Identify which cell holds the provided text, then report its [X, Y] central coordinate. 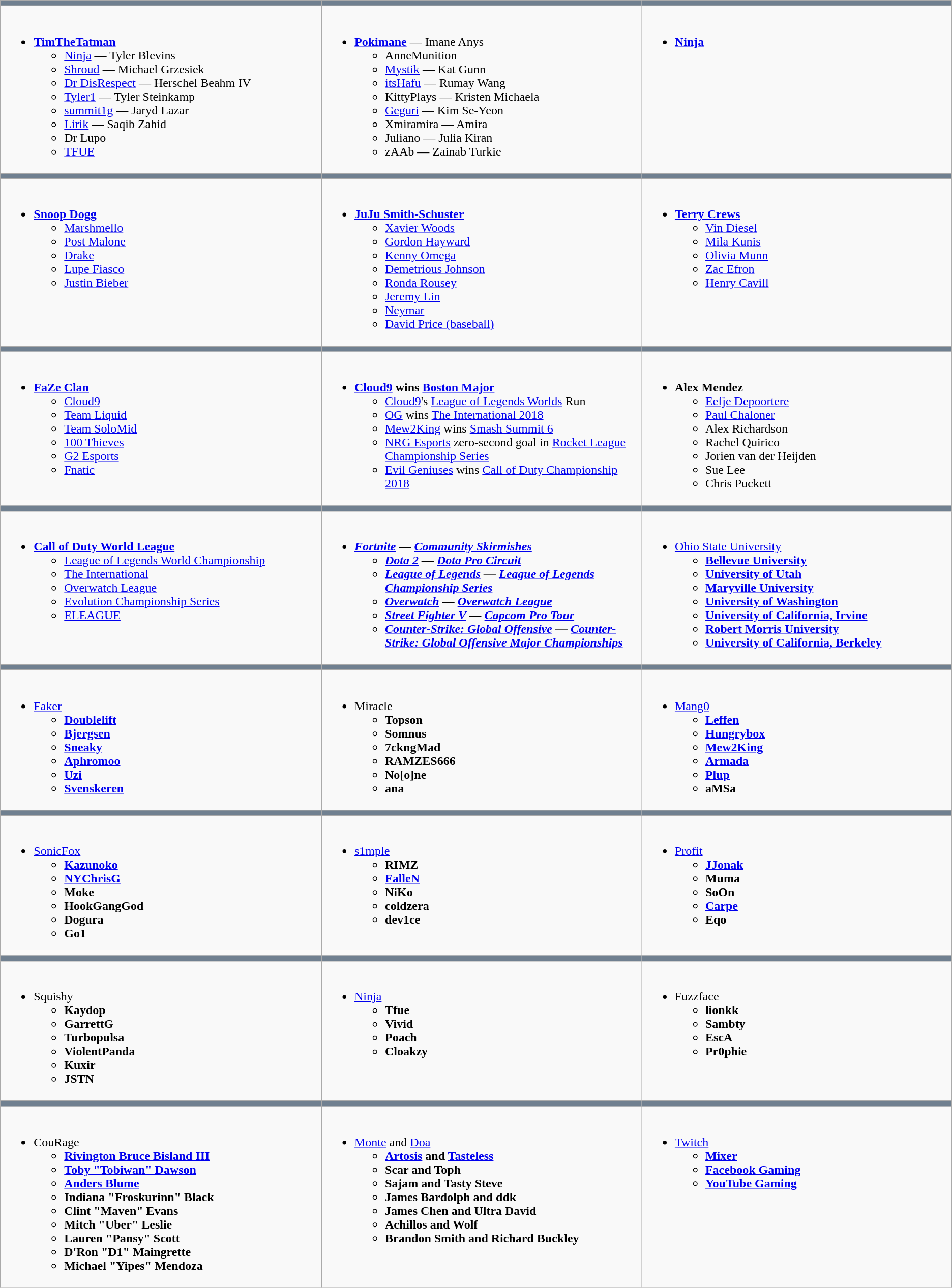
ProfitJJonakMumaSoOnCarpeEqo [796, 885]
Ninja [796, 89]
Mang0LeffenHungryboxMew2KingArmadaPlupaMSa [796, 740]
TwitchMixerFacebook GamingYouTube Gaming [796, 1197]
SquishyKaydopGarrettGTurbopulsaViolentPandaKuxirJSTN [161, 1031]
s1mpleRIMZFalleNNiKocoldzeradev1ce [482, 885]
Alex MendezEefje DepoorterePaul ChalonerAlex RichardsonRachel QuiricoJorien van der HeijdenSue LeeChris Puckett [796, 428]
MiracleTopsonSomnus7ckngMadRAMZES666No[o]neana [482, 740]
Call of Duty World LeagueLeague of Legends World ChampionshipThe InternationalOverwatch LeagueEvolution Championship SeriesELEAGUE [161, 588]
FuzzfacelionkkSambtyEscAPr0phie [796, 1031]
SonicFoxKazunokoNYChrisGMokeHookGangGodDoguraGo1 [161, 885]
FakerDoubleliftBjergsenSneakyAphromooUziSvenskeren [161, 740]
NinjaTfueVividPoachCloakzy [482, 1031]
FaZe ClanCloud9Team LiquidTeam SoloMid100 ThievesG2 EsportsFnatic [161, 428]
Terry CrewsVin DieselMila KunisOlivia MunnZac EfronHenry Cavill [796, 262]
JuJu Smith-SchusterXavier WoodsGordon HaywardKenny OmegaDemetrious JohnsonRonda RouseyJeremy LinNeymarDavid Price (baseball) [482, 262]
Snoop DoggMarshmelloPost MaloneDrakeLupe FiascoJustin Bieber [161, 262]
